Return the [x, y] coordinate for the center point of the cell that contains the specified text.  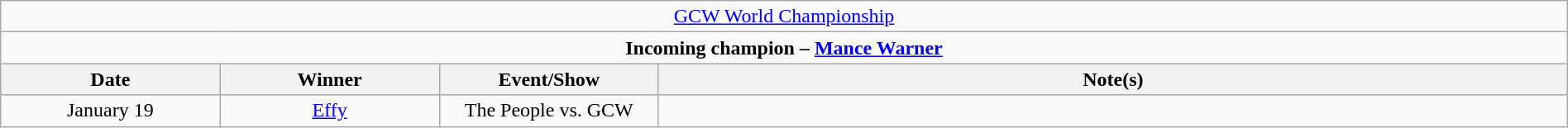
GCW World Championship [784, 17]
The People vs. GCW [549, 111]
Note(s) [1113, 79]
Effy [329, 111]
Date [111, 79]
Incoming champion – Mance Warner [784, 48]
Winner [329, 79]
January 19 [111, 111]
Event/Show [549, 79]
